Capture the cell that displays the provided text and extract its (x, y) central coordinate. 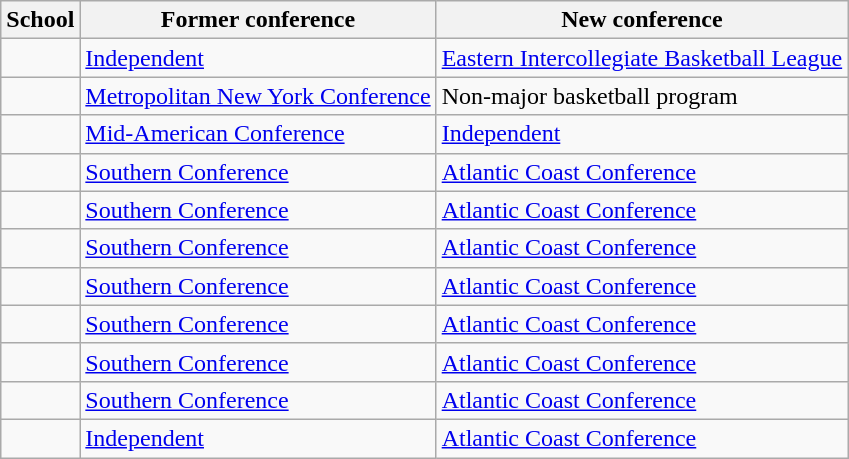
Eastern Intercollegiate Basketball League (642, 58)
New conference (642, 20)
Mid-American Conference (258, 134)
Metropolitan New York Conference (258, 96)
Former conference (258, 20)
Non-major basketball program (642, 96)
School (40, 20)
